Locate the cell with the specified text and output its (X, Y) center coordinate. 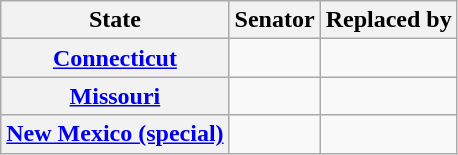
State (115, 20)
Missouri (115, 96)
New Mexico (special) (115, 134)
Senator (274, 20)
Replaced by (388, 20)
Connecticut (115, 58)
